Determine the [x, y] coordinate at the center of the cell enclosing the given text.  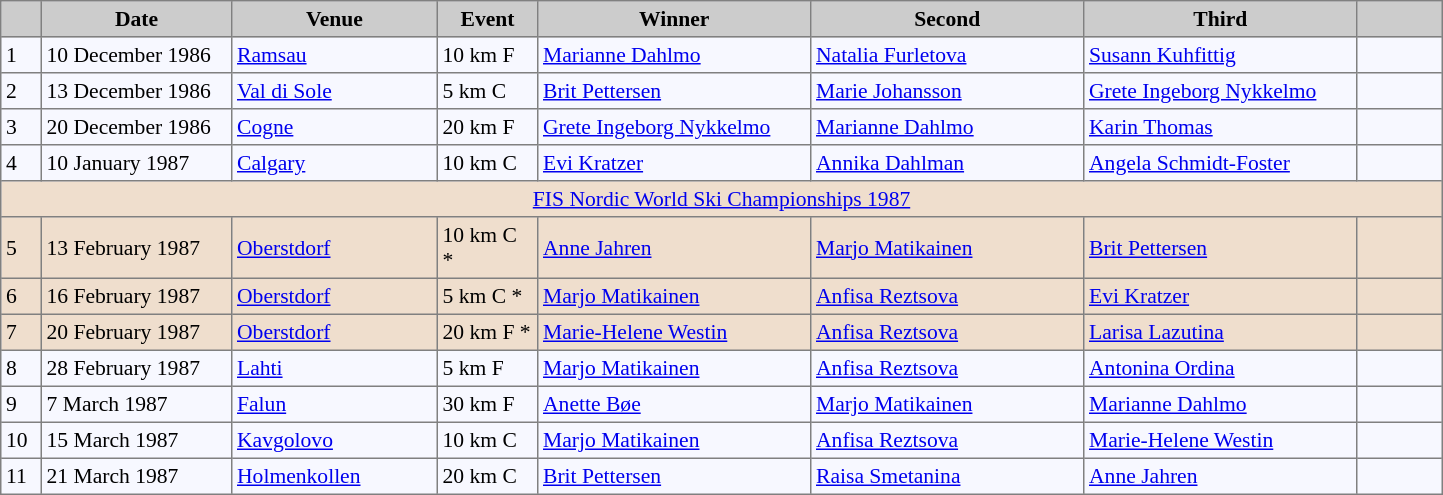
Falun [335, 404]
Anette Bøe [674, 404]
13 December 1986 [136, 91]
9 [21, 404]
20 km C [487, 476]
Marie Johansson [948, 91]
2 [21, 91]
Event [487, 19]
Larisa Lazutina [1220, 332]
Antonina Ordina [1220, 368]
Susann Kuhfittig [1220, 55]
FIS Nordic World Ski Championships 1987 [722, 199]
28 February 1987 [136, 368]
10 January 1987 [136, 163]
5 [21, 248]
Annika Dahlman [948, 163]
Third [1220, 19]
7 [21, 332]
10 km F [487, 55]
Cogne [335, 127]
20 km F * [487, 332]
Natalia Furletova [948, 55]
30 km F [487, 404]
Lahti [335, 368]
5 km C [487, 91]
10 km C * [487, 248]
20 February 1987 [136, 332]
Venue [335, 19]
Holmenkollen [335, 476]
6 [21, 296]
3 [21, 127]
Raisa Smetanina [948, 476]
8 [21, 368]
Calgary [335, 163]
7 March 1987 [136, 404]
Val di Sole [335, 91]
Kavgolovo [335, 440]
Ramsau [335, 55]
21 March 1987 [136, 476]
Angela Schmidt-Foster [1220, 163]
5 km F [487, 368]
20 km F [487, 127]
10 [21, 440]
Karin Thomas [1220, 127]
13 February 1987 [136, 248]
Date [136, 19]
4 [21, 163]
10 December 1986 [136, 55]
Second [948, 19]
5 km C * [487, 296]
1 [21, 55]
20 December 1986 [136, 127]
16 February 1987 [136, 296]
11 [21, 476]
15 March 1987 [136, 440]
Winner [674, 19]
